Capture the cell that displays the provided text and extract its (X, Y) central coordinate. 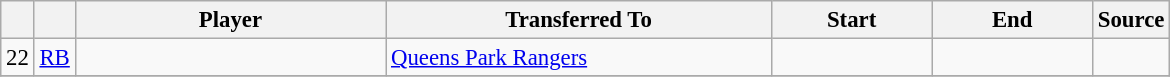
Source (1130, 20)
Start (852, 20)
22 (18, 58)
End (1012, 20)
Player (230, 20)
RB (54, 58)
Queens Park Rangers (579, 58)
Transferred To (579, 20)
